Find where the given text appears and provide that cell's center as (X, Y) coordinate. 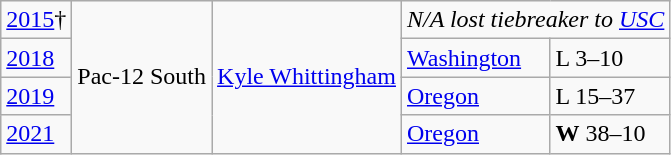
2021 (36, 134)
L 15–37 (610, 96)
Washington (475, 58)
L 3–10 (610, 58)
W 38–10 (610, 134)
2015† (36, 20)
2018 (36, 58)
Kyle Whittingham (307, 77)
2019 (36, 96)
N/A lost tiebreaker to USC (535, 20)
Pac-12 South (142, 77)
